Detect which cell encompasses the target text, then output its [X, Y] center coordinate. 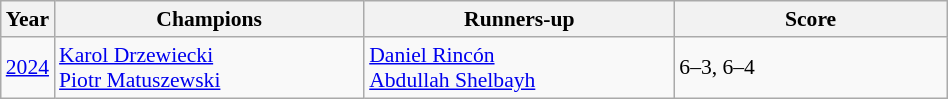
Daniel Rincón Abdullah Shelbayh [519, 68]
6–3, 6–4 [810, 68]
Score [810, 19]
Karol Drzewiecki Piotr Matuszewski [209, 68]
Runners-up [519, 19]
2024 [28, 68]
Champions [209, 19]
Year [28, 19]
